Find where the given text appears and provide that cell's center as (X, Y) coordinate. 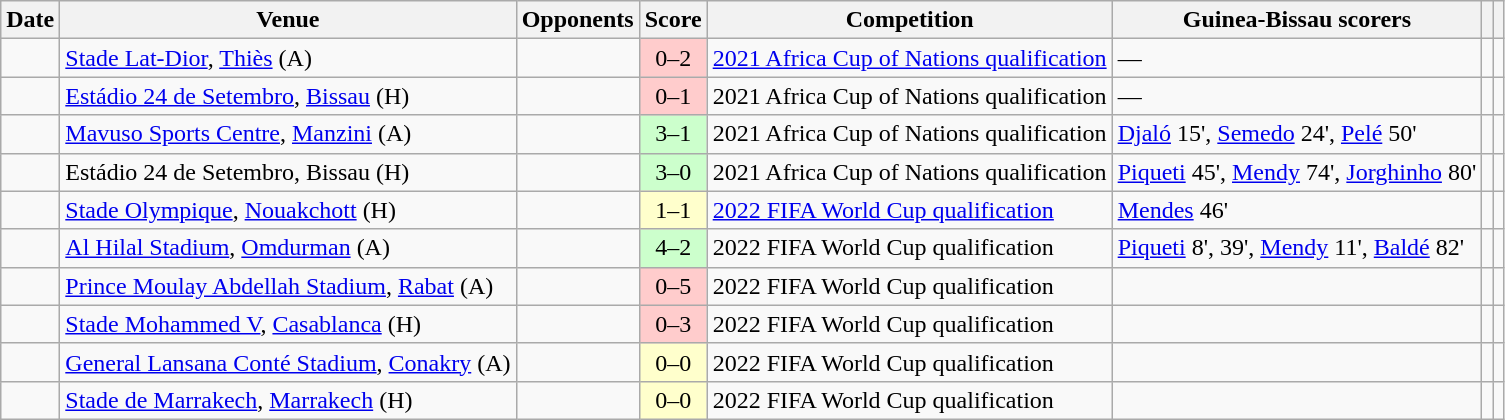
Mendes 46' (1297, 210)
0–1 (673, 96)
3–0 (673, 172)
0–2 (673, 58)
Mavuso Sports Centre, Manzini (A) (288, 134)
0–3 (673, 324)
1–1 (673, 210)
Guinea-Bissau scorers (1297, 20)
4–2 (673, 248)
Stade Lat-Dior, Thiès (A) (288, 58)
General Lansana Conté Stadium, Conakry (A) (288, 362)
Stade Mohammed V, Casablanca (H) (288, 324)
3–1 (673, 134)
Competition (910, 20)
Prince Moulay Abdellah Stadium, Rabat (A) (288, 286)
Al Hilal Stadium, Omdurman (A) (288, 248)
Piqueti 8', 39', Mendy 11', Baldé 82' (1297, 248)
Opponents (578, 20)
Venue (288, 20)
Piqueti 45', Mendy 74', Jorghinho 80' (1297, 172)
Djaló 15', Semedo 24', Pelé 50' (1297, 134)
Score (673, 20)
0–5 (673, 286)
Stade de Marrakech, Marrakech (H) (288, 400)
Stade Olympique, Nouakchott (H) (288, 210)
Date (30, 20)
